Extract the (X, Y) coordinate from the center of the cell holding the provided text.  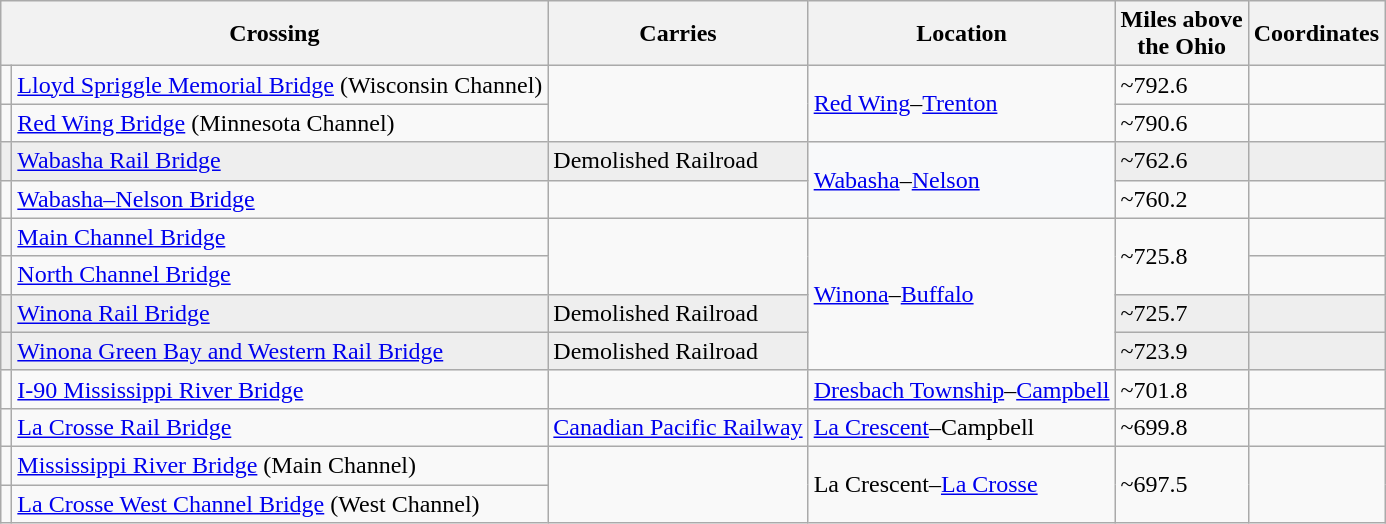
La Crosse West Channel Bridge (West Channel) (280, 503)
~701.8 (1182, 389)
Location (962, 34)
~725.7 (1182, 313)
Coordinates (1316, 34)
~723.9 (1182, 351)
La Crescent–Campbell (962, 427)
~760.2 (1182, 199)
North Channel Bridge (280, 275)
La Crescent–La Crosse (962, 484)
Red Wing–Trenton (962, 104)
Red Wing Bridge (Minnesota Channel) (280, 123)
Dresbach Township–Campbell (962, 389)
~762.6 (1182, 161)
~790.6 (1182, 123)
~792.6 (1182, 85)
Lloyd Spriggle Memorial Bridge (Wisconsin Channel) (280, 85)
Miles abovethe Ohio (1182, 34)
Winona Green Bay and Western Rail Bridge (280, 351)
Wabasha–Nelson Bridge (280, 199)
Winona Rail Bridge (280, 313)
Main Channel Bridge (280, 237)
Winona–Buffalo (962, 294)
Mississippi River Bridge (Main Channel) (280, 465)
La Crosse Rail Bridge (280, 427)
Crossing (274, 34)
Wabasha–Nelson (962, 180)
~699.8 (1182, 427)
Wabasha Rail Bridge (280, 161)
I-90 Mississippi River Bridge (280, 389)
Canadian Pacific Railway (678, 427)
~697.5 (1182, 484)
~725.8 (1182, 256)
Carries (678, 34)
